Extract the (X, Y) coordinate from the center of the cell holding the provided text.  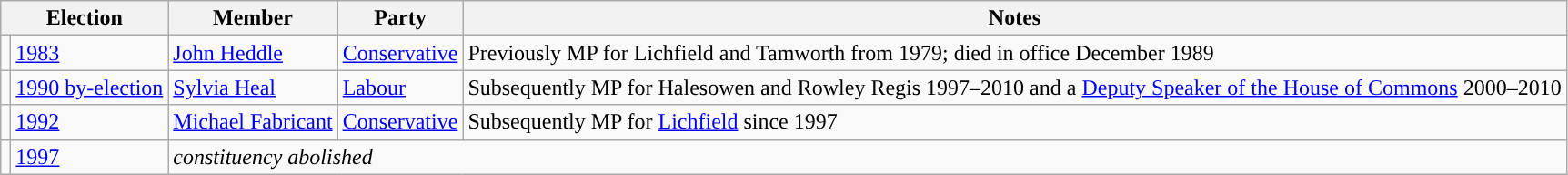
Previously MP for Lichfield and Tamworth from 1979; died in office December 1989 (1015, 53)
1990 by-election (89, 87)
1997 (89, 157)
John Heddle (253, 53)
Election (85, 18)
Subsequently MP for Lichfield since 1997 (1015, 122)
Notes (1015, 18)
Sylvia Heal (253, 87)
constituency abolished (868, 157)
Labour (400, 87)
Michael Fabricant (253, 122)
Party (400, 18)
Member (253, 18)
1992 (89, 122)
1983 (89, 53)
Subsequently MP for Halesowen and Rowley Regis 1997–2010 and a Deputy Speaker of the House of Commons 2000–2010 (1015, 87)
